Search for the cell housing the specified text and yield its (X, Y) center coordinate. 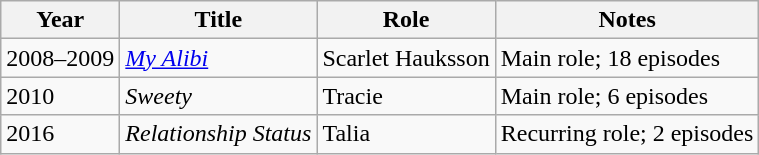
Sweety (218, 96)
Notes (627, 20)
Title (218, 20)
2008–2009 (60, 58)
My Alibi (218, 58)
Main role; 6 episodes (627, 96)
2016 (60, 134)
Tracie (406, 96)
Recurring role; 2 episodes (627, 134)
Relationship Status (218, 134)
Talia (406, 134)
Year (60, 20)
Scarlet Hauksson (406, 58)
2010 (60, 96)
Main role; 18 episodes (627, 58)
Role (406, 20)
